Determine the [x, y] coordinate at the center of the cell enclosing the given text.  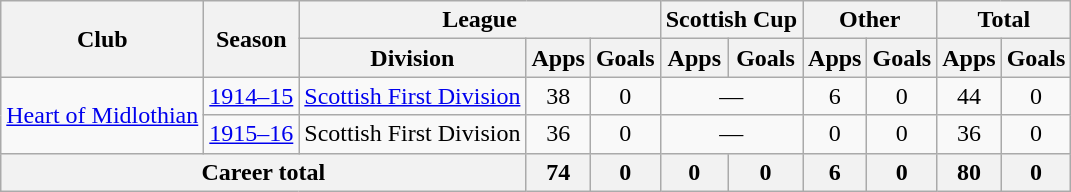
Heart of Midlothian [102, 115]
League [480, 20]
Other [870, 20]
Career total [264, 172]
1914–15 [252, 96]
Scottish Cup [731, 20]
80 [969, 172]
44 [969, 96]
Total [1004, 20]
1915–16 [252, 134]
Club [102, 39]
Season [252, 39]
38 [558, 96]
Division [412, 58]
74 [558, 172]
